Determine the (x, y) coordinate at the center of the cell enclosing the given text.  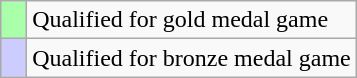
Qualified for bronze medal game (192, 58)
Qualified for gold medal game (192, 20)
